Determine the (X, Y) coordinate at the center of the cell enclosing the given text.  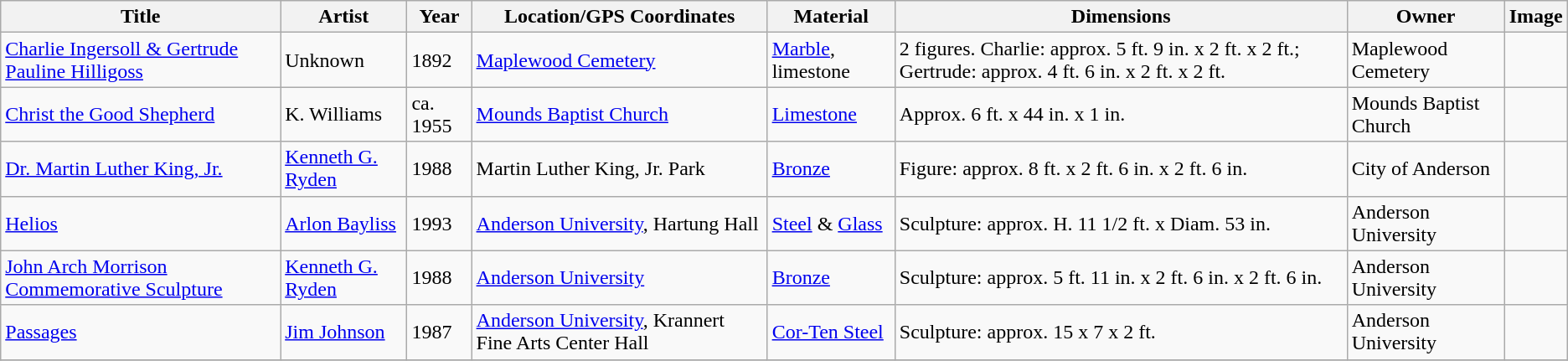
Approx. 6 ft. x 44 in. x 1 in. (1121, 114)
Location/GPS Coordinates (620, 17)
Martin Luther King, Jr. Park (620, 169)
2 figures. Charlie: approx. 5 ft. 9 in. x 2 ft. x 2 ft.; Gertrude: approx. 4 ft. 6 in. x 2 ft. x 2 ft. (1121, 60)
Arlon Bayliss (343, 223)
Material (831, 17)
Passages (141, 332)
Figure: approx. 8 ft. x 2 ft. 6 in. x 2 ft. 6 in. (1121, 169)
City of Anderson (1426, 169)
Sculpture: approx. 15 x 7 x 2 ft. (1121, 332)
Title (141, 17)
Helios (141, 223)
Christ the Good Shepherd (141, 114)
Unknown (343, 60)
Sculpture: approx. H. 11 1/2 ft. x Diam. 53 in. (1121, 223)
Charlie Ingersoll & Gertrude Pauline Hilligoss (141, 60)
Anderson University, Hartung Hall (620, 223)
Dr. Martin Luther King, Jr. (141, 169)
Dimensions (1121, 17)
Steel & Glass (831, 223)
1993 (439, 223)
John Arch Morrison Commemorative Sculpture (141, 278)
K. Williams (343, 114)
Image (1536, 17)
1987 (439, 332)
Year (439, 17)
1892 (439, 60)
Owner (1426, 17)
ca. 1955 (439, 114)
Sculpture: approx. 5 ft. 11 in. x 2 ft. 6 in. x 2 ft. 6 in. (1121, 278)
Limestone (831, 114)
Anderson University, Krannert Fine Arts Center Hall (620, 332)
Marble, limestone (831, 60)
Artist (343, 17)
Jim Johnson (343, 332)
Cor-Ten Steel (831, 332)
